Determine the (x, y) coordinate at the center of the cell enclosing the given text.  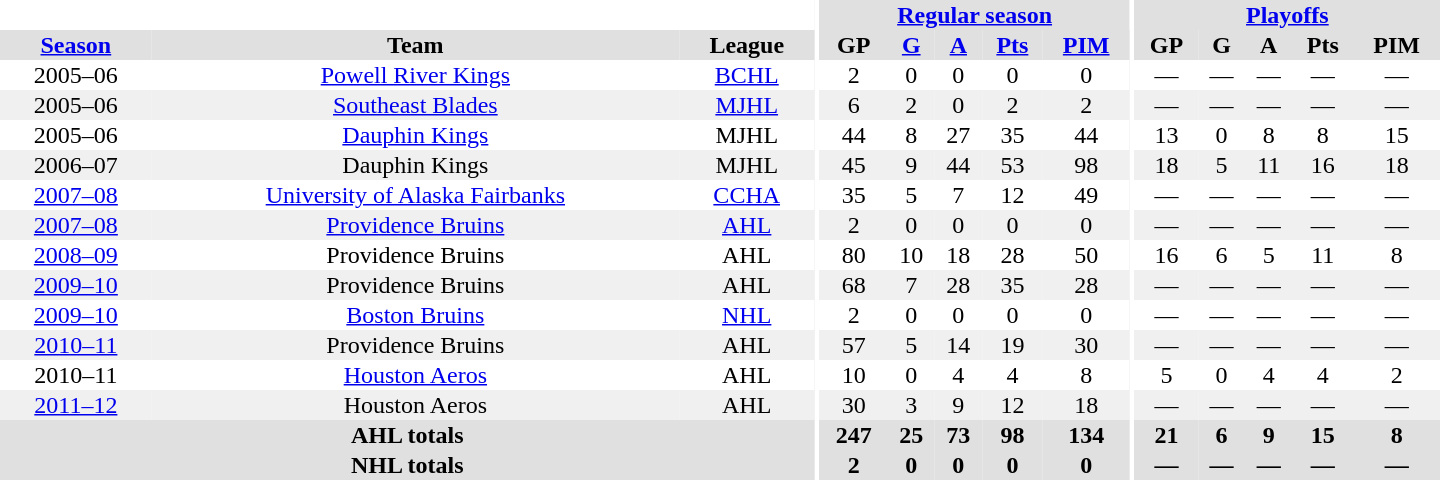
League (746, 45)
2006–07 (76, 165)
CCHA (746, 195)
3 (912, 405)
Team (416, 45)
49 (1086, 195)
27 (958, 135)
247 (854, 435)
14 (958, 345)
NHL totals (407, 465)
AHL totals (407, 435)
University of Alaska Fairbanks (416, 195)
Boston Bruins (416, 315)
80 (854, 255)
2011–12 (76, 405)
Season (76, 45)
Powell River Kings (416, 75)
2008–09 (76, 255)
13 (1166, 135)
BCHL (746, 75)
25 (912, 435)
21 (1166, 435)
134 (1086, 435)
19 (1012, 345)
NHL (746, 315)
Regular season (975, 15)
50 (1086, 255)
57 (854, 345)
45 (854, 165)
73 (958, 435)
Southeast Blades (416, 105)
68 (854, 285)
53 (1012, 165)
Playoffs (1288, 15)
